Search for the cell housing the specified text and yield its [x, y] center coordinate. 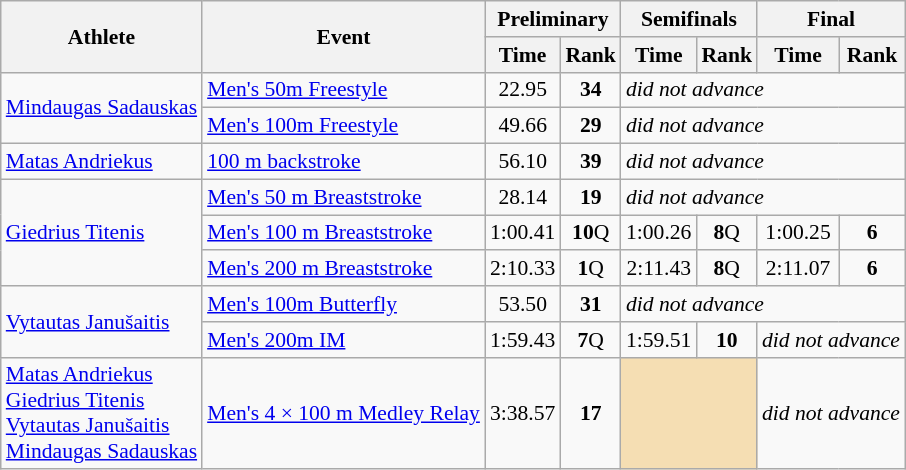
1:00.26 [658, 233]
53.50 [522, 304]
1Q [590, 269]
28.14 [522, 197]
Athlete [102, 36]
10Q [590, 233]
Men's 100m Freestyle [344, 126]
3:38.57 [522, 413]
Men's 200m IM [344, 340]
Mindaugas Sadauskas [102, 108]
34 [590, 90]
Matas Andriekus [102, 162]
1:00.25 [798, 233]
Men's 50 m Breaststroke [344, 197]
Vytautas Janušaitis [102, 322]
Men's 4 × 100 m Medley Relay [344, 413]
Men's 100m Butterfly [344, 304]
7Q [590, 340]
2:10.33 [522, 269]
49.66 [522, 126]
Men's 100 m Breaststroke [344, 233]
29 [590, 126]
1:00.41 [522, 233]
Final [831, 19]
17 [590, 413]
2:11.07 [798, 269]
Preliminary [553, 19]
1:59.43 [522, 340]
10 [726, 340]
22.95 [522, 90]
31 [590, 304]
1:59.51 [658, 340]
56.10 [522, 162]
39 [590, 162]
2:11.43 [658, 269]
Men's 200 m Breaststroke [344, 269]
100 m backstroke [344, 162]
Event [344, 36]
Giedrius Titenis [102, 232]
19 [590, 197]
Men's 50m Freestyle [344, 90]
Matas AndriekusGiedrius TitenisVytautas JanušaitisMindaugas Sadauskas [102, 413]
Semifinals [689, 19]
